Provide the [x, y] coordinate of the cell's center where the given text is located.  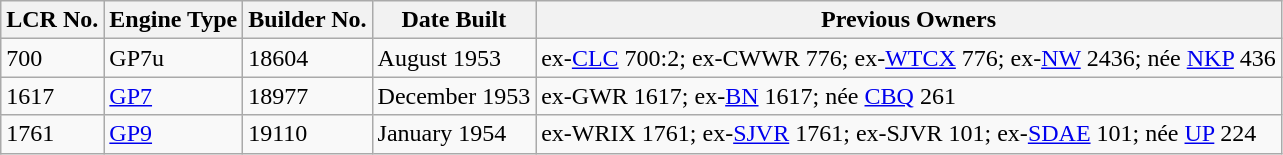
Builder No. [308, 20]
GP7u [174, 58]
18977 [308, 96]
Previous Owners [909, 20]
Engine Type [174, 20]
GP9 [174, 134]
18604 [308, 58]
December 1953 [454, 96]
GP7 [174, 96]
700 [52, 58]
1761 [52, 134]
LCR No. [52, 20]
ex-GWR 1617; ex-BN 1617; née CBQ 261 [909, 96]
ex-WRIX 1761; ex-SJVR 1761; ex-SJVR 101; ex-SDAE 101; née UP 224 [909, 134]
Date Built [454, 20]
August 1953 [454, 58]
ex-CLC 700:2; ex-CWWR 776; ex-WTCX 776; ex-NW 2436; née NKP 436 [909, 58]
1617 [52, 96]
19110 [308, 134]
January 1954 [454, 134]
